Capture the cell that displays the provided text and extract its [X, Y] central coordinate. 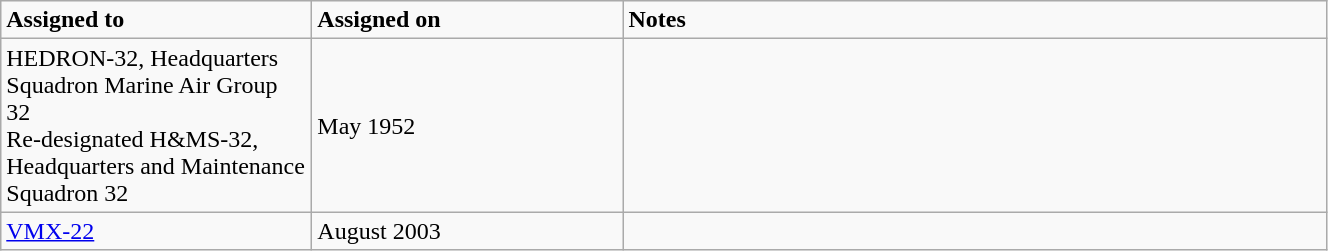
Assigned on [468, 20]
VMX-22 [156, 231]
August 2003 [468, 231]
May 1952 [468, 126]
Notes [975, 20]
HEDRON-32, Headquarters Squadron Marine Air Group 32Re-designated H&MS-32, Headquarters and Maintenance Squadron 32 [156, 126]
Assigned to [156, 20]
